Locate the cell with the specified text and output its (x, y) center coordinate. 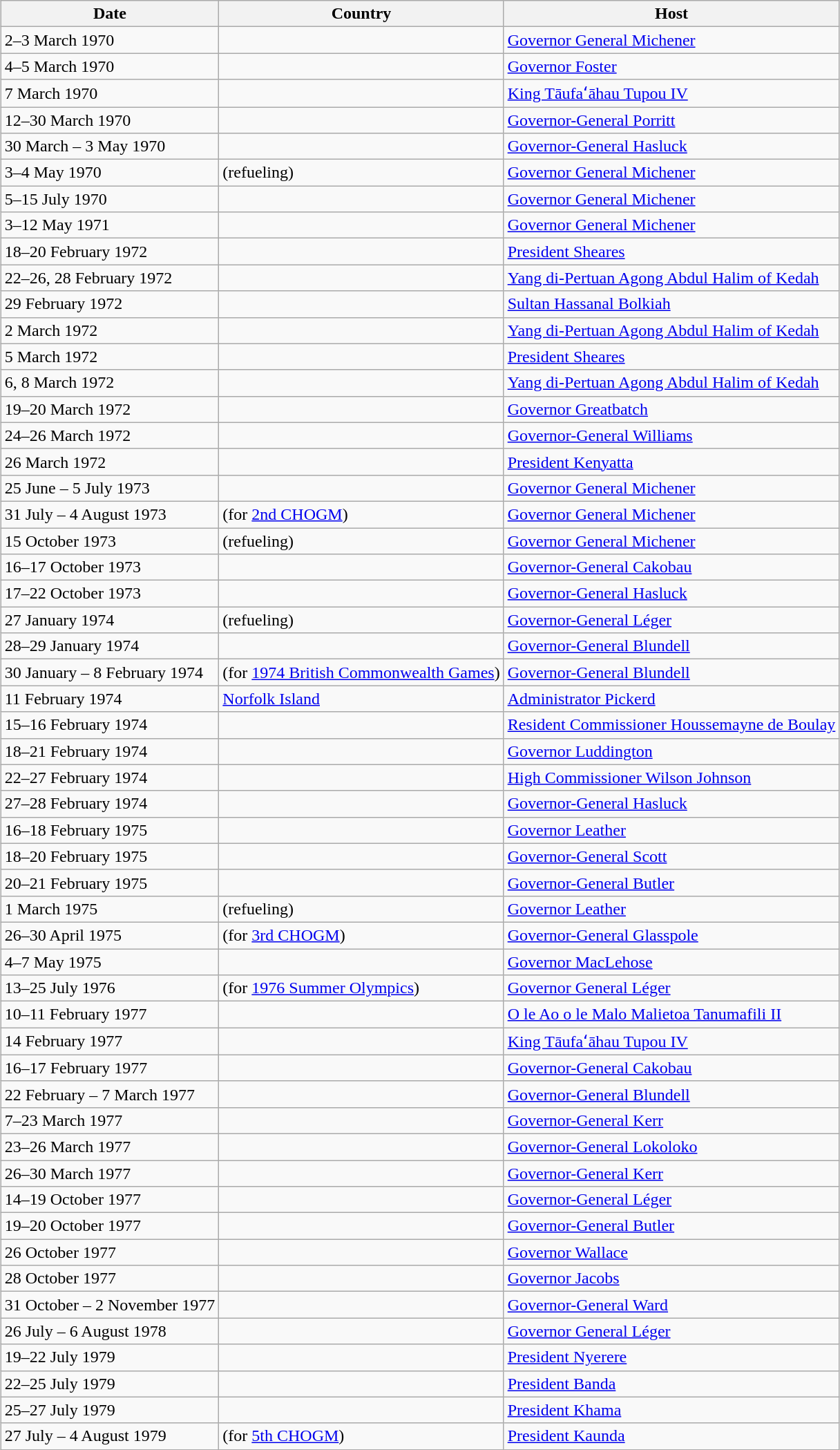
Governor Foster (671, 66)
(for 1974 British Commonwealth Games) (361, 672)
Governor-General Ward (671, 1305)
Governor Greatbatch (671, 409)
26 October 1977 (110, 1252)
5–15 July 1970 (110, 199)
Governor Luddington (671, 751)
4–5 March 1970 (110, 66)
23–26 March 1977 (110, 1147)
22–25 July 1979 (110, 1384)
11 February 1974 (110, 699)
Governor MacLehose (671, 961)
Governor-General Scott (671, 856)
2 March 1972 (110, 330)
28 October 1977 (110, 1279)
19–20 October 1977 (110, 1226)
22–27 February 1974 (110, 778)
31 July – 4 August 1973 (110, 514)
Governor Jacobs (671, 1279)
22 February – 7 March 1977 (110, 1094)
30 March – 3 May 1970 (110, 147)
Administrator Pickerd (671, 699)
President Kenyatta (671, 462)
31 October – 2 November 1977 (110, 1305)
Resident Commissioner Houssemayne de Boulay (671, 725)
27 July – 4 August 1979 (110, 1436)
19–22 July 1979 (110, 1357)
Norfolk Island (361, 699)
14–19 October 1977 (110, 1200)
29 February 1972 (110, 304)
18–20 February 1975 (110, 856)
13–25 July 1976 (110, 988)
20–21 February 1975 (110, 883)
7–23 March 1977 (110, 1120)
President Khama (671, 1410)
28–29 January 1974 (110, 646)
26–30 April 1975 (110, 935)
26 July – 6 August 1978 (110, 1331)
16–17 February 1977 (110, 1068)
16–18 February 1975 (110, 830)
Host (671, 14)
3–4 May 1970 (110, 173)
15–16 February 1974 (110, 725)
Sultan Hassanal Bolkiah (671, 304)
25–27 July 1979 (110, 1410)
O le Ao o le Malo Malietoa Tanumafili II (671, 1015)
(for 1976 Summer Olympics) (361, 988)
18–20 February 1972 (110, 252)
6, 8 March 1972 (110, 383)
President Kaunda (671, 1436)
12–30 March 1970 (110, 120)
(for 5th CHOGM) (361, 1436)
14 February 1977 (110, 1042)
1 March 1975 (110, 909)
Governor-General Lokoloko (671, 1147)
Governor Wallace (671, 1252)
17–22 October 1973 (110, 594)
(for 3rd CHOGM) (361, 935)
27 January 1974 (110, 620)
26 March 1972 (110, 462)
22–26, 28 February 1972 (110, 278)
2–3 March 1970 (110, 40)
24–26 March 1972 (110, 435)
4–7 May 1975 (110, 961)
(for 2nd CHOGM) (361, 514)
President Nyerere (671, 1357)
Date (110, 14)
Governor-General Williams (671, 435)
3–12 May 1971 (110, 225)
26–30 March 1977 (110, 1173)
5 March 1972 (110, 357)
Country (361, 14)
16–17 October 1973 (110, 567)
7 March 1970 (110, 93)
President Banda (671, 1384)
Governor-General Glasspole (671, 935)
High Commissioner Wilson Johnson (671, 778)
19–20 March 1972 (110, 409)
10–11 February 1977 (110, 1015)
18–21 February 1974 (110, 751)
30 January – 8 February 1974 (110, 672)
15 October 1973 (110, 541)
Governor-General Porritt (671, 120)
27–28 February 1974 (110, 804)
25 June – 5 July 1973 (110, 488)
